Search for the cell housing the specified text and yield its [x, y] center coordinate. 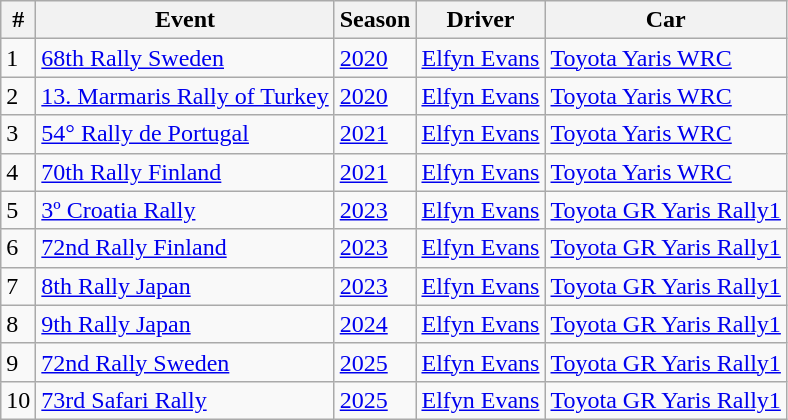
# [18, 20]
70th Rally Finland [185, 172]
Season [375, 20]
8th Rally Japan [185, 286]
5 [18, 210]
Driver [480, 20]
6 [18, 248]
Event [185, 20]
54° Rally de Portugal [185, 134]
3 [18, 134]
9 [18, 362]
9th Rally Japan [185, 324]
13. Marmaris Rally of Turkey [185, 96]
1 [18, 58]
10 [18, 400]
68th Rally Sweden [185, 58]
72nd Rally Sweden [185, 362]
7 [18, 286]
2024 [375, 324]
2 [18, 96]
Car [666, 20]
4 [18, 172]
8 [18, 324]
3º Croatia Rally [185, 210]
73rd Safari Rally [185, 400]
72nd Rally Finland [185, 248]
